Return [X, Y] of the center of cell containing provided text 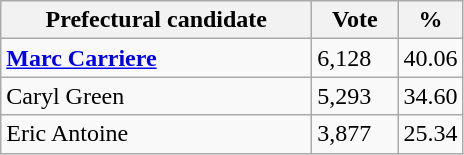
% [430, 20]
Vote [355, 20]
Eric Antoine [156, 134]
3,877 [355, 134]
25.34 [430, 134]
5,293 [355, 96]
Caryl Green [156, 96]
34.60 [430, 96]
40.06 [430, 58]
Prefectural candidate [156, 20]
Marc Carriere [156, 58]
6,128 [355, 58]
